Capture the cell that displays the provided text and extract its (x, y) central coordinate. 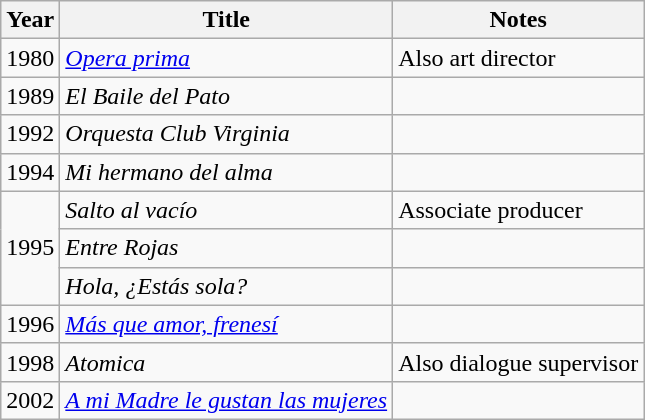
Also art director (518, 58)
1980 (30, 58)
Associate producer (518, 210)
A mi Madre le gustan las mujeres (226, 400)
1994 (30, 172)
Salto al vacío (226, 210)
1989 (30, 96)
El Baile del Pato (226, 96)
Title (226, 20)
2002 (30, 400)
Notes (518, 20)
1992 (30, 134)
1998 (30, 362)
Year (30, 20)
Hola, ¿Estás sola? (226, 286)
Entre Rojas (226, 248)
Mi hermano del alma (226, 172)
Opera prima (226, 58)
1996 (30, 324)
1995 (30, 248)
Atomica (226, 362)
Orquesta Club Virginia (226, 134)
Más que amor, frenesí (226, 324)
Also dialogue supervisor (518, 362)
